Pinpoint the cell where the given text exists, returning its (X, Y) midpoint coordinate. 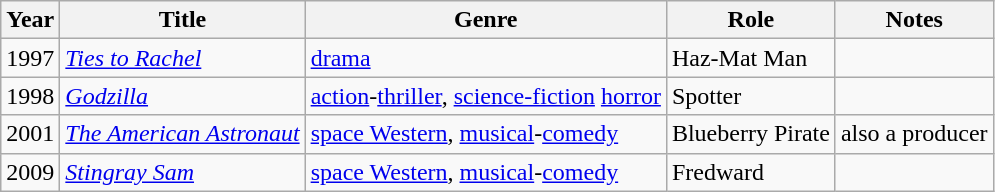
Ties to Rachel (182, 58)
1997 (30, 58)
action-thriller, science-fiction horror (486, 96)
2009 (30, 172)
Role (750, 20)
Year (30, 20)
The American Astronaut (182, 134)
Genre (486, 20)
2001 (30, 134)
drama (486, 58)
Notes (914, 20)
Blueberry Pirate (750, 134)
Spotter (750, 96)
Haz-Mat Man (750, 58)
1998 (30, 96)
Stingray Sam (182, 172)
Fredward (750, 172)
Godzilla (182, 96)
Title (182, 20)
also a producer (914, 134)
